Determine the [X, Y] coordinate at the center of the cell enclosing the given text.  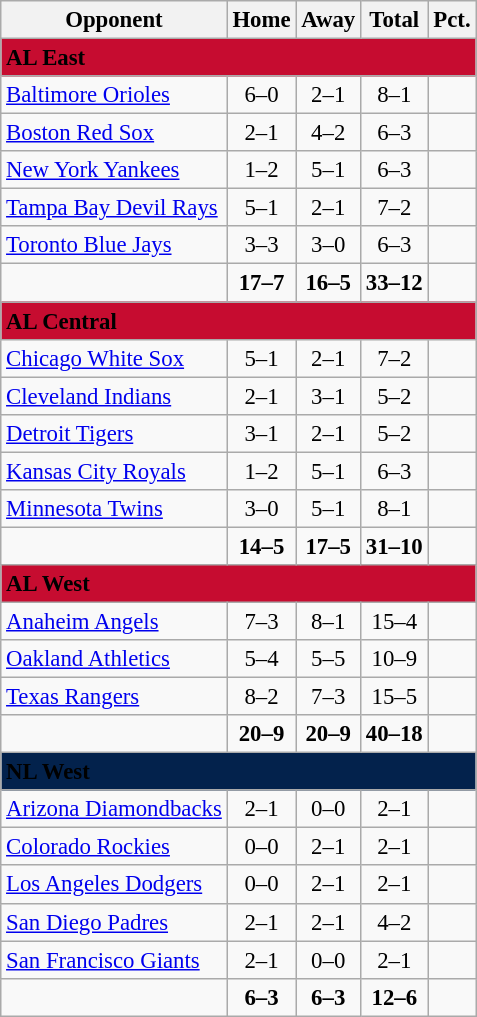
AL East [238, 58]
15–4 [394, 621]
Cleveland Indians [114, 396]
3–3 [262, 245]
Home [262, 20]
AL West [238, 584]
San Diego Padres [114, 922]
Texas Rangers [114, 697]
Baltimore Orioles [114, 95]
Minnesota Twins [114, 509]
Boston Red Sox [114, 133]
40–18 [394, 734]
Toronto Blue Jays [114, 245]
14–5 [262, 546]
5–5 [328, 659]
15–5 [394, 697]
San Francisco Giants [114, 960]
17–5 [328, 546]
Chicago White Sox [114, 358]
Total [394, 20]
8–2 [262, 697]
Kansas City Royals [114, 471]
Pct. [452, 20]
NL West [238, 772]
6–0 [262, 95]
Anaheim Angels [114, 621]
Away [328, 20]
Oakland Athletics [114, 659]
12–6 [394, 997]
AL Central [238, 321]
Arizona Diamondbacks [114, 809]
New York Yankees [114, 170]
17–7 [262, 283]
Tampa Bay Devil Rays [114, 208]
10–9 [394, 659]
31–10 [394, 546]
5–4 [262, 659]
16–5 [328, 283]
Colorado Rockies [114, 847]
Detroit Tigers [114, 433]
Opponent [114, 20]
33–12 [394, 283]
Los Angeles Dodgers [114, 885]
